Detect which cell encompasses the target text, then output its [x, y] center coordinate. 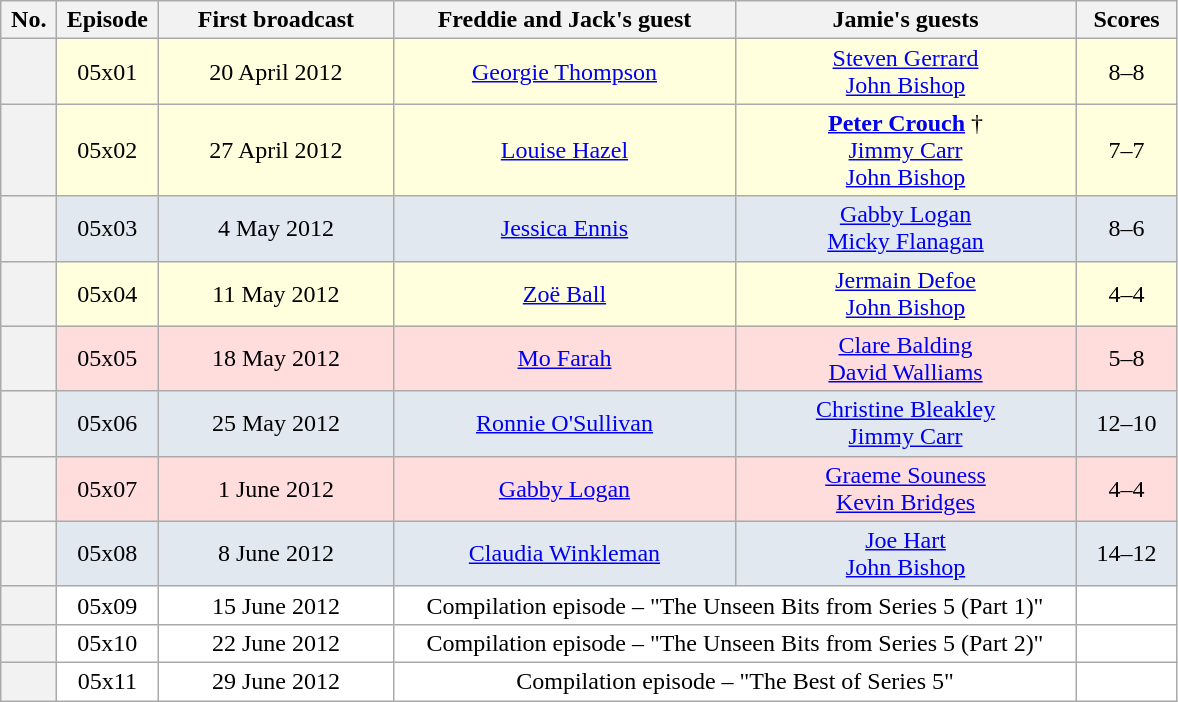
Ronnie O'Sullivan [564, 424]
Episode [108, 20]
Gabby Logan [564, 488]
4 May 2012 [276, 228]
1 June 2012 [276, 488]
05x03 [108, 228]
20 April 2012 [276, 72]
No. [29, 20]
Claudia Winkleman [564, 554]
Compilation episode – "The Unseen Bits from Series 5 (Part 2)" [735, 643]
Compilation episode – "The Best of Series 5" [735, 681]
27 April 2012 [276, 150]
05x10 [108, 643]
Louise Hazel [564, 150]
05x05 [108, 358]
Gabby LoganMicky Flanagan [906, 228]
Jamie's guests [906, 20]
Jermain DefoeJohn Bishop [906, 294]
15 June 2012 [276, 605]
Peter Crouch †Jimmy CarrJohn Bishop [906, 150]
Christine BleakleyJimmy Carr [906, 424]
8–8 [1126, 72]
Zoë Ball [564, 294]
8–6 [1126, 228]
22 June 2012 [276, 643]
8 June 2012 [276, 554]
Steven GerrardJohn Bishop [906, 72]
Freddie and Jack's guest [564, 20]
18 May 2012 [276, 358]
Scores [1126, 20]
05x07 [108, 488]
7–7 [1126, 150]
05x11 [108, 681]
05x06 [108, 424]
14–12 [1126, 554]
05x08 [108, 554]
12–10 [1126, 424]
Mo Farah [564, 358]
25 May 2012 [276, 424]
Graeme SounessKevin Bridges [906, 488]
Jessica Ennis [564, 228]
11 May 2012 [276, 294]
05x01 [108, 72]
Georgie Thompson [564, 72]
First broadcast [276, 20]
05x04 [108, 294]
Clare BaldingDavid Walliams [906, 358]
29 June 2012 [276, 681]
Joe HartJohn Bishop [906, 554]
5–8 [1126, 358]
05x02 [108, 150]
05x09 [108, 605]
Compilation episode – "The Unseen Bits from Series 5 (Part 1)" [735, 605]
